Pinpoint the cell where the given text exists, returning its [X, Y] midpoint coordinate. 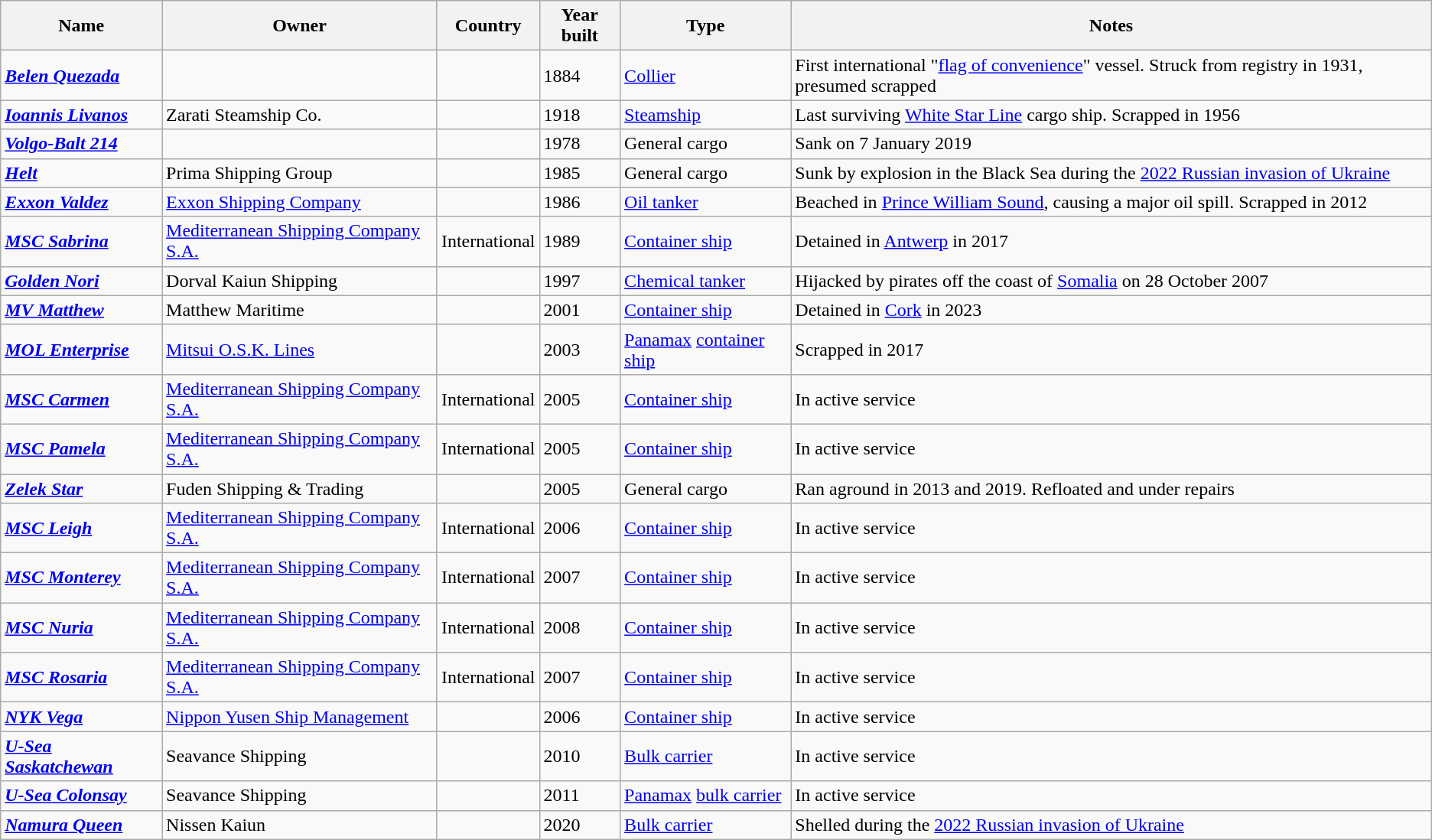
Detained in Antwerp in 2017 [1111, 242]
1997 [580, 281]
Namura Queen [81, 825]
Collier [705, 75]
MSC Nuria [81, 627]
MSC Monterey [81, 578]
Hijacked by pirates off the coast of Somalia on 28 October 2007 [1111, 281]
Scrapped in 2017 [1111, 349]
Exxon Valdez [81, 202]
Nippon Yusen Ship Management [300, 717]
First international "flag of convenience" vessel. Struck from registry in 1931, presumed scrapped [1111, 75]
Sunk by explosion in the Black Sea during the 2022 Russian invasion of Ukraine [1111, 173]
2011 [580, 796]
Mitsui O.S.K. Lines [300, 349]
Shelled during the 2022 Russian invasion of Ukraine [1111, 825]
Exxon Shipping Company [300, 202]
Chemical tanker [705, 281]
Panamax container ship [705, 349]
Detained in Cork in 2023 [1111, 310]
Volgo-Balt 214 [81, 144]
Dorval Kaiun Shipping [300, 281]
Steamship [705, 115]
2010 [580, 756]
MSC Leigh [81, 528]
Name [81, 26]
Last surviving White Star Line cargo ship. Scrapped in 1956 [1111, 115]
MOL Enterprise [81, 349]
NYK Vega [81, 717]
Ioannis Livanos [81, 115]
Nissen Kaiun [300, 825]
Prima Shipping Group [300, 173]
1985 [580, 173]
2008 [580, 627]
Type [705, 26]
Zarati Steamship Co. [300, 115]
Beached in Prince William Sound, causing a major oil spill. Scrapped in 2012 [1111, 202]
Notes [1111, 26]
MV Matthew [81, 310]
Panamax bulk carrier [705, 796]
1918 [580, 115]
MSC Pamela [81, 448]
U-Sea Saskatchewan [81, 756]
1986 [580, 202]
1884 [580, 75]
2003 [580, 349]
1978 [580, 144]
U-Sea Colonsay [81, 796]
MSC Carmen [81, 399]
MSC Sabrina [81, 242]
Sank on 7 January 2019 [1111, 144]
Year built [580, 26]
Zelek Star [81, 489]
Belen Quezada [81, 75]
Fuden Shipping & Trading [300, 489]
2020 [580, 825]
Ran aground in 2013 and 2019. Refloated and under repairs [1111, 489]
Oil tanker [705, 202]
Golden Nori [81, 281]
Helt [81, 173]
1989 [580, 242]
Country [488, 26]
MSC Rosaria [81, 678]
2001 [580, 310]
Matthew Maritime [300, 310]
Owner [300, 26]
